Extract the [x, y] coordinate from the center of the cell holding the provided text.  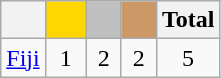
1 [66, 58]
Total [188, 20]
Fiji [23, 58]
5 [188, 58]
